Find where the given text appears and provide that cell's center as [x, y] coordinate. 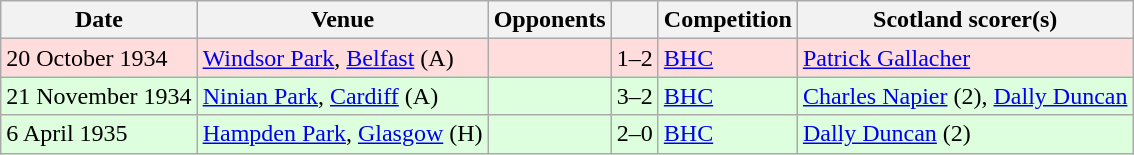
Ninian Park, Cardiff (A) [342, 96]
Charles Napier (2), Dally Duncan [965, 96]
Hampden Park, Glasgow (H) [342, 134]
Scotland scorer(s) [965, 20]
3–2 [634, 96]
Venue [342, 20]
Competition [728, 20]
Patrick Gallacher [965, 58]
2–0 [634, 134]
1–2 [634, 58]
20 October 1934 [99, 58]
21 November 1934 [99, 96]
Windsor Park, Belfast (A) [342, 58]
Dally Duncan (2) [965, 134]
Date [99, 20]
6 April 1935 [99, 134]
Opponents [550, 20]
